Return (x, y) of the center of cell containing provided text 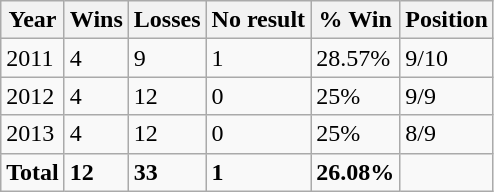
8/9 (447, 134)
Total (33, 172)
2013 (33, 134)
% Win (356, 20)
2012 (33, 96)
No result (258, 20)
2011 (33, 58)
33 (167, 172)
Year (33, 20)
9 (167, 58)
26.08% (356, 172)
Wins (96, 20)
28.57% (356, 58)
9/9 (447, 96)
Position (447, 20)
Losses (167, 20)
9/10 (447, 58)
